Output the [x, y] coordinate of the center of the cell containing the given text.  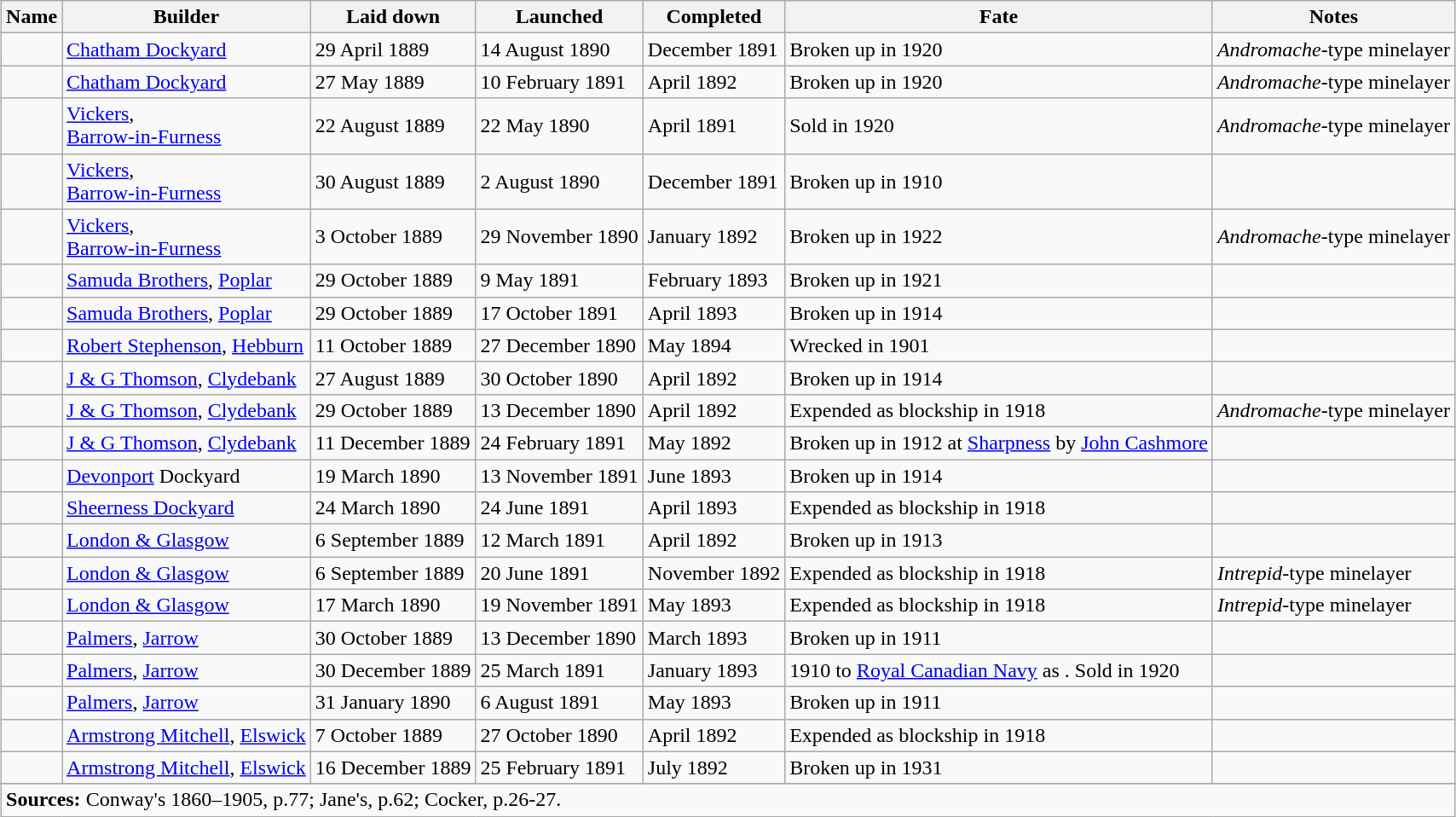
13 November 1891 [559, 475]
Broken up in 1921 [999, 281]
25 March 1891 [559, 670]
9 May 1891 [559, 281]
30 October 1890 [559, 378]
3 October 1889 [393, 237]
27 May 1889 [393, 82]
27 October 1890 [559, 735]
19 November 1891 [559, 606]
Launched [559, 17]
Broken up in 1931 [999, 768]
Fate [999, 17]
30 October 1889 [393, 638]
Laid down [393, 17]
29 November 1890 [559, 237]
March 1893 [714, 638]
7 October 1889 [393, 735]
25 February 1891 [559, 768]
Notes [1333, 17]
24 March 1890 [393, 508]
Name [32, 17]
27 December 1890 [559, 345]
May 1892 [714, 443]
6 August 1891 [559, 703]
Broken up in 1912 at Sharpness by John Cashmore [999, 443]
14 August 1890 [559, 49]
19 March 1890 [393, 475]
November 1892 [714, 573]
Completed [714, 17]
April 1891 [714, 126]
17 October 1891 [559, 313]
22 August 1889 [393, 126]
May 1894 [714, 345]
Robert Stephenson, Hebburn [187, 345]
11 October 1889 [393, 345]
Broken up in 1910 [999, 181]
11 December 1889 [393, 443]
February 1893 [714, 281]
24 June 1891 [559, 508]
January 1892 [714, 237]
Sold in 1920 [999, 126]
Broken up in 1922 [999, 237]
2 August 1890 [559, 181]
July 1892 [714, 768]
27 August 1889 [393, 378]
Sheerness Dockyard [187, 508]
20 June 1891 [559, 573]
24 February 1891 [559, 443]
Devonport Dockyard [187, 475]
Wrecked in 1901 [999, 345]
Sources: Conway's 1860–1905, p.77; Jane's, p.62; Cocker, p.26-27. [728, 800]
1910 to Royal Canadian Navy as . Sold in 1920 [999, 670]
Builder [187, 17]
16 December 1889 [393, 768]
12 March 1891 [559, 541]
Broken up in 1913 [999, 541]
30 December 1889 [393, 670]
January 1893 [714, 670]
17 March 1890 [393, 606]
29 April 1889 [393, 49]
22 May 1890 [559, 126]
10 February 1891 [559, 82]
31 January 1890 [393, 703]
June 1893 [714, 475]
30 August 1889 [393, 181]
